Output the (X, Y) coordinate of the center of the cell containing the given text.  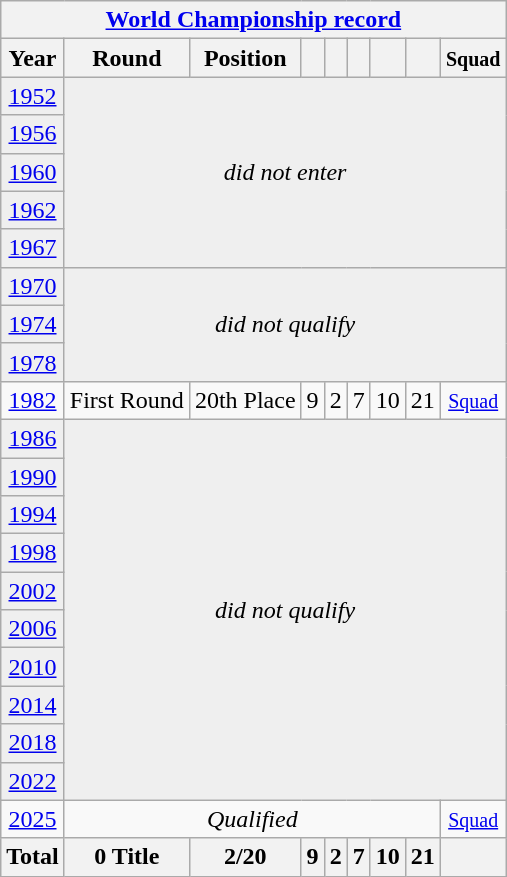
Round (126, 58)
2014 (33, 705)
2006 (33, 629)
1970 (33, 286)
2022 (33, 781)
2018 (33, 743)
1967 (33, 248)
2002 (33, 591)
1956 (33, 134)
1998 (33, 553)
1978 (33, 362)
1990 (33, 477)
20th Place (245, 400)
1982 (33, 400)
1994 (33, 515)
2025 (33, 819)
1986 (33, 438)
1962 (33, 210)
1960 (33, 172)
1952 (33, 96)
Position (245, 58)
First Round (126, 400)
Qualified (252, 819)
World Championship record (254, 20)
2/20 (245, 857)
Year (33, 58)
Total (33, 857)
0 Title (126, 857)
did not enter (285, 172)
2010 (33, 667)
1974 (33, 324)
